Return [X, Y] of the center of cell containing provided text 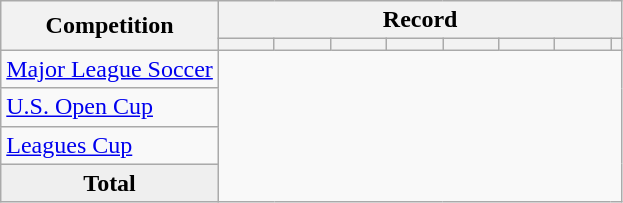
Leagues Cup [110, 145]
Record [420, 20]
Major League Soccer [110, 69]
Competition [110, 26]
Total [110, 183]
U.S. Open Cup [110, 107]
